Search for the cell housing the specified text and yield its (X, Y) center coordinate. 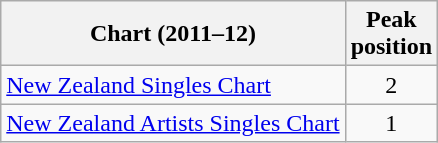
New Zealand Singles Chart (173, 85)
2 (391, 85)
1 (391, 123)
Peakposition (391, 34)
Chart (2011–12) (173, 34)
New Zealand Artists Singles Chart (173, 123)
